Provide the [X, Y] coordinate of the cell's center where the given text is located.  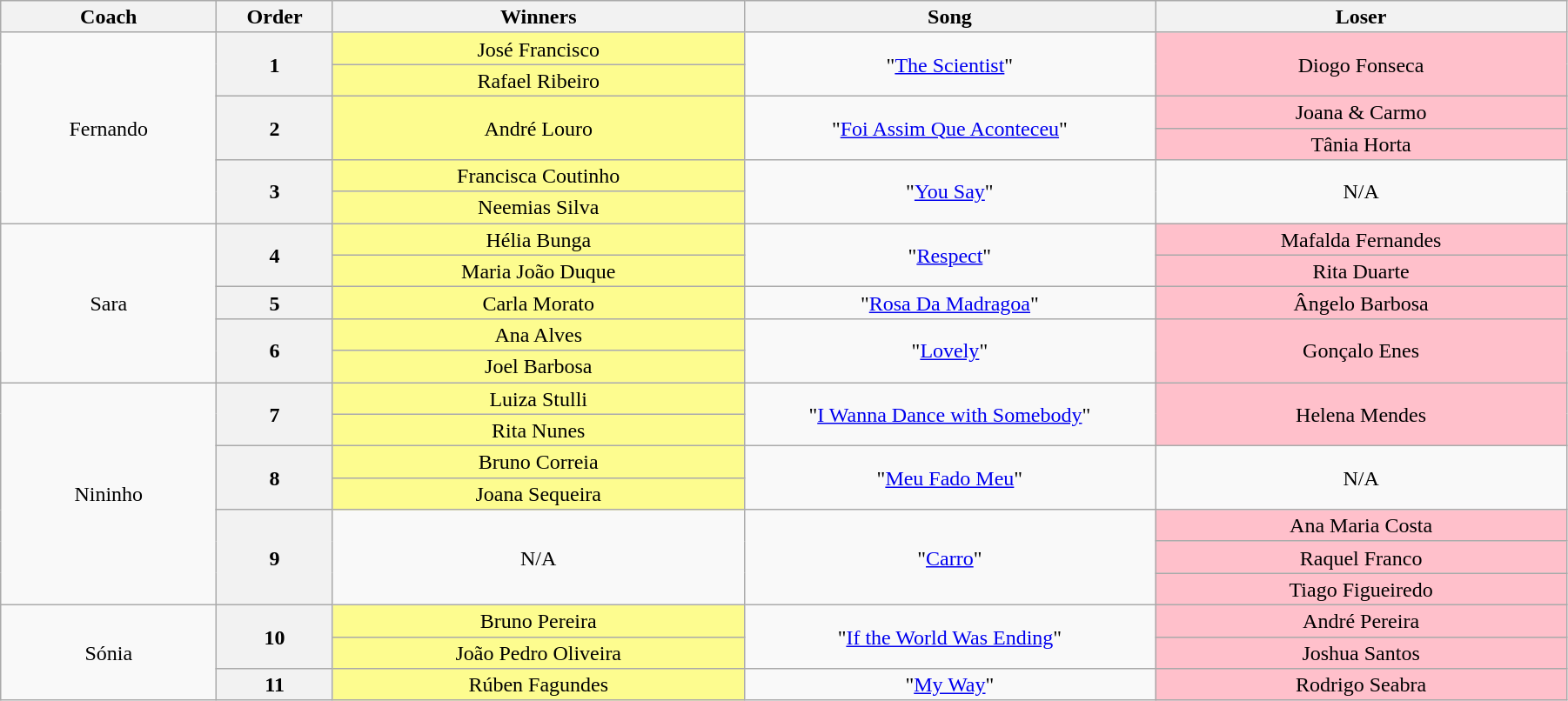
Joel Barbosa [538, 367]
8 [275, 478]
Rita Nunes [538, 430]
Rodrigo Seabra [1361, 685]
Nininho [109, 494]
Loser [1361, 17]
Joana & Carmo [1361, 111]
"Meu Fado Meu" [950, 478]
Order [275, 17]
Rita Duarte [1361, 271]
Bruno Correia [538, 463]
Winners [538, 17]
Tânia Horta [1361, 144]
"Lovely" [950, 350]
Helena Mendes [1361, 414]
André Pereira [1361, 621]
Hélia Bunga [538, 240]
5 [275, 303]
1 [275, 64]
Mafalda Fernandes [1361, 240]
André Louro [538, 127]
9 [275, 557]
2 [275, 127]
3 [275, 191]
10 [275, 637]
7 [275, 414]
Joana Sequeira [538, 494]
"Rosa Da Madragoa" [950, 303]
Rúben Fagundes [538, 685]
11 [275, 685]
"You Say" [950, 191]
Bruno Pereira [538, 621]
João Pedro Oliveira [538, 652]
"The Scientist" [950, 64]
Coach [109, 17]
Neemias Silva [538, 207]
Francisca Coutinho [538, 176]
"Carro" [950, 557]
Maria João Duque [538, 271]
4 [275, 256]
Joshua Santos [1361, 652]
"Foi Assim Que Aconteceu" [950, 127]
José Francisco [538, 49]
Carla Morato [538, 303]
6 [275, 350]
Ana Alves [538, 334]
Sara [109, 303]
"If the World Was Ending" [950, 637]
"I Wanna Dance with Somebody" [950, 414]
Luiza Stulli [538, 398]
Raquel Franco [1361, 557]
"My Way" [950, 685]
Fernando [109, 127]
Diogo Fonseca [1361, 64]
Tiago Figueiredo [1361, 590]
Rafael Ribeiro [538, 80]
"Respect" [950, 256]
Ângelo Barbosa [1361, 303]
Sónia [109, 652]
Ana Maria Costa [1361, 525]
Gonçalo Enes [1361, 350]
Song [950, 17]
